From the cell containing the given text, extract its center point as (X, Y) coordinate. 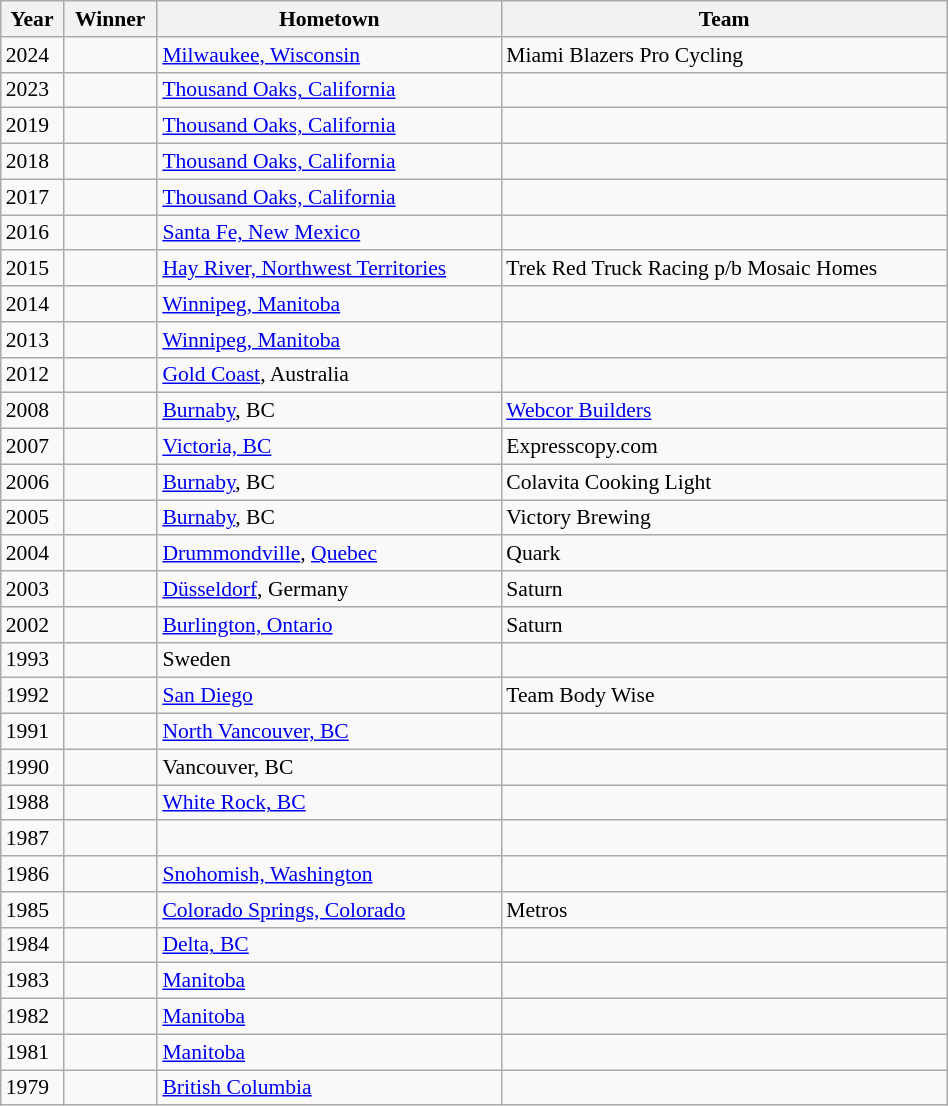
2013 (32, 340)
2002 (32, 625)
Sweden (329, 660)
San Diego (329, 696)
Victory Brewing (724, 518)
Miami Blazers Pro Cycling (724, 55)
2008 (32, 411)
2004 (32, 554)
1991 (32, 732)
1988 (32, 803)
1993 (32, 660)
British Columbia (329, 1088)
Year (32, 19)
North Vancouver, BC (329, 732)
Burlington, Ontario (329, 625)
1992 (32, 696)
1982 (32, 1017)
2007 (32, 447)
White Rock, BC (329, 803)
Gold Coast, Australia (329, 375)
1981 (32, 1052)
Team (724, 19)
2018 (32, 162)
2017 (32, 197)
2014 (32, 304)
2023 (32, 90)
2012 (32, 375)
1985 (32, 910)
1986 (32, 874)
2006 (32, 482)
2015 (32, 269)
Webcor Builders (724, 411)
Metros (724, 910)
Winner (110, 19)
Team Body Wise (724, 696)
1979 (32, 1088)
Santa Fe, New Mexico (329, 233)
Expresscopy.com (724, 447)
Milwaukee, Wisconsin (329, 55)
Hometown (329, 19)
2003 (32, 589)
2024 (32, 55)
1990 (32, 767)
2016 (32, 233)
2005 (32, 518)
Delta, BC (329, 945)
1983 (32, 981)
Hay River, Northwest Territories (329, 269)
Trek Red Truck Racing p/b Mosaic Homes (724, 269)
Victoria, BC (329, 447)
Snohomish, Washington (329, 874)
1984 (32, 945)
Colorado Springs, Colorado (329, 910)
1987 (32, 839)
Vancouver, BC (329, 767)
2019 (32, 126)
Colavita Cooking Light (724, 482)
Drummondville, Quebec (329, 554)
Quark (724, 554)
Düsseldorf, Germany (329, 589)
